Locate the cell with the specified text and output its (x, y) center coordinate. 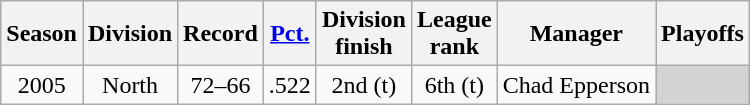
72–66 (221, 85)
6th (t) (454, 85)
Season (42, 34)
Pct. (290, 34)
Manager (576, 34)
Division (130, 34)
2005 (42, 85)
Record (221, 34)
Playoffs (703, 34)
.522 (290, 85)
2nd (t) (364, 85)
Leaguerank (454, 34)
Divisionfinish (364, 34)
Chad Epperson (576, 85)
North (130, 85)
